Extract the [x, y] coordinate from the center of the cell holding the provided text.  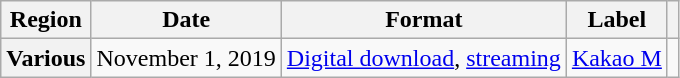
Label [616, 20]
Date [186, 20]
Format [424, 20]
Various [46, 58]
November 1, 2019 [186, 58]
Kakao M [616, 58]
Digital download, streaming [424, 58]
Region [46, 20]
